Extract the (x, y) coordinate from the center of the cell holding the provided text.  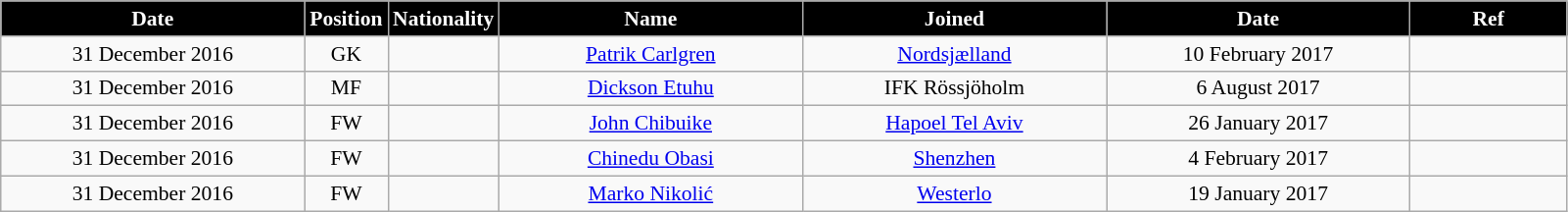
26 January 2017 (1259, 124)
Hapoel Tel Aviv (954, 124)
Marko Nikolić (650, 193)
Position (347, 19)
10 February 2017 (1259, 54)
Ref (1489, 19)
6 August 2017 (1259, 88)
Dickson Etuhu (650, 88)
Nordsjælland (954, 54)
Chinedu Obasi (650, 159)
Westerlo (954, 193)
Patrik Carlgren (650, 54)
Nationality (443, 19)
IFK Rössjöholm (954, 88)
GK (347, 54)
Name (650, 19)
Shenzhen (954, 159)
Joined (954, 19)
MF (347, 88)
19 January 2017 (1259, 193)
4 February 2017 (1259, 159)
John Chibuike (650, 124)
